Detect which cell encompasses the target text, then output its [x, y] center coordinate. 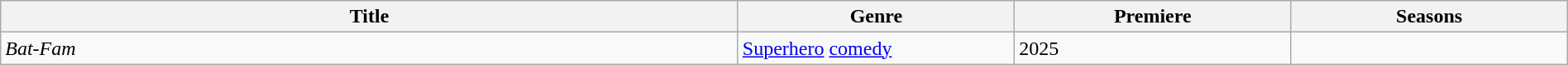
Title [370, 17]
Genre [876, 17]
2025 [1153, 48]
Seasons [1429, 17]
Premiere [1153, 17]
Bat-Fam [370, 48]
Superhero comedy [876, 48]
